Detect which cell encompasses the target text, then output its [X, Y] center coordinate. 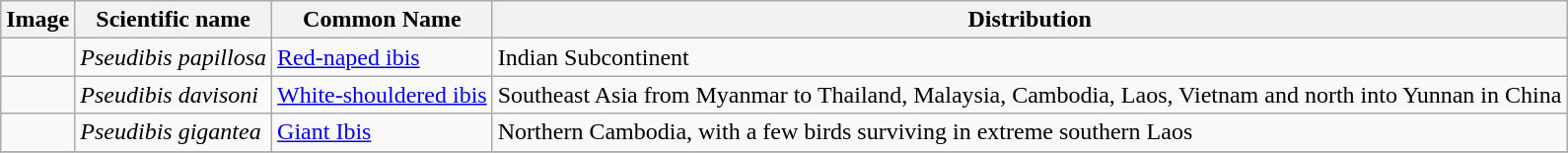
Northern Cambodia, with a few birds surviving in extreme southern Laos [1030, 132]
Giant Ibis [383, 132]
Indian Subcontinent [1030, 57]
Image [37, 20]
Common Name [383, 20]
White-shouldered ibis [383, 95]
Pseudibis davisoni [174, 95]
Distribution [1030, 20]
Red-naped ibis [383, 57]
Pseudibis gigantea [174, 132]
Pseudibis papillosa [174, 57]
Scientific name [174, 20]
Southeast Asia from Myanmar to Thailand, Malaysia, Cambodia, Laos, Vietnam and north into Yunnan in China [1030, 95]
